Capture the cell that displays the provided text and extract its [x, y] central coordinate. 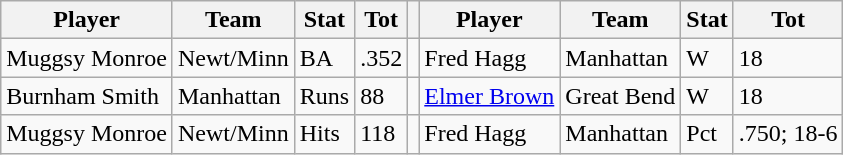
Burnham Smith [87, 96]
Elmer Brown [490, 96]
Hits [324, 134]
.750; 18-6 [788, 134]
Great Bend [620, 96]
.352 [382, 58]
Pct [707, 134]
88 [382, 96]
118 [382, 134]
Runs [324, 96]
BA [324, 58]
